Pinpoint the cell where the given text exists, returning its (x, y) midpoint coordinate. 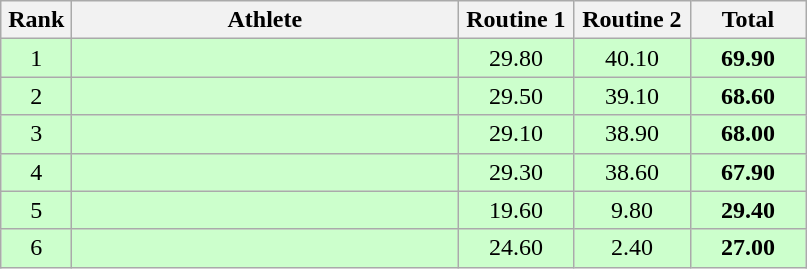
29.40 (748, 210)
69.90 (748, 58)
5 (36, 210)
29.30 (516, 172)
6 (36, 248)
29.50 (516, 96)
38.60 (632, 172)
Athlete (265, 20)
29.80 (516, 58)
4 (36, 172)
24.60 (516, 248)
29.10 (516, 134)
3 (36, 134)
Rank (36, 20)
68.60 (748, 96)
67.90 (748, 172)
27.00 (748, 248)
9.80 (632, 210)
2.40 (632, 248)
Total (748, 20)
40.10 (632, 58)
39.10 (632, 96)
68.00 (748, 134)
19.60 (516, 210)
38.90 (632, 134)
Routine 2 (632, 20)
Routine 1 (516, 20)
2 (36, 96)
1 (36, 58)
